From the cell containing the given text, extract its center point as [x, y] coordinate. 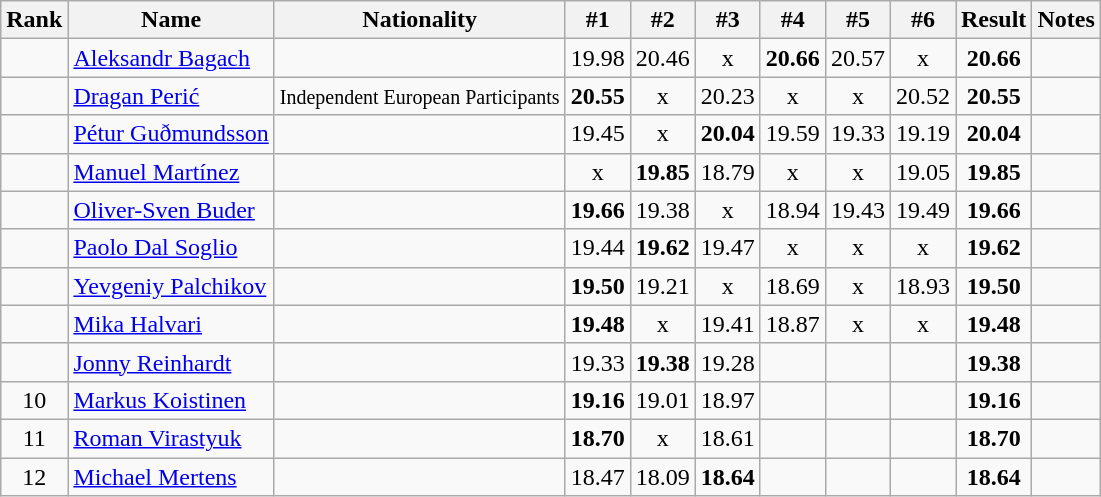
19.59 [792, 134]
20.52 [922, 96]
Mika Halvari [171, 324]
Roman Virastyuk [171, 438]
#4 [792, 20]
Jonny Reinhardt [171, 362]
18.09 [662, 477]
19.44 [598, 248]
Markus Koistinen [171, 400]
20.23 [728, 96]
19.98 [598, 58]
Michael Mertens [171, 477]
Name [171, 20]
Aleksandr Bagach [171, 58]
11 [34, 438]
#2 [662, 20]
18.61 [728, 438]
18.47 [598, 477]
Manuel Martínez [171, 172]
Nationality [420, 20]
#5 [858, 20]
Oliver-Sven Buder [171, 210]
18.93 [922, 286]
19.43 [858, 210]
Rank [34, 20]
19.05 [922, 172]
#3 [728, 20]
19.41 [728, 324]
20.57 [858, 58]
12 [34, 477]
20.46 [662, 58]
Notes [1066, 20]
19.19 [922, 134]
19.49 [922, 210]
18.79 [728, 172]
Paolo Dal Soglio [171, 248]
Dragan Perić [171, 96]
19.47 [728, 248]
Result [994, 20]
18.69 [792, 286]
19.45 [598, 134]
19.21 [662, 286]
10 [34, 400]
Pétur Guðmundsson [171, 134]
Independent European Participants [420, 96]
19.28 [728, 362]
#1 [598, 20]
18.87 [792, 324]
18.94 [792, 210]
18.97 [728, 400]
#6 [922, 20]
19.01 [662, 400]
Yevgeniy Palchikov [171, 286]
